Scan for the cell matching the given text and deliver its (x, y) coordinate at center. 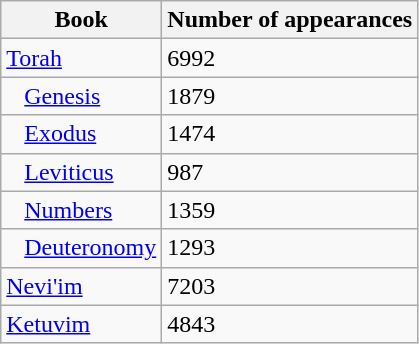
Number of appearances (290, 20)
Ketuvim (82, 324)
987 (290, 172)
7203 (290, 286)
Torah (82, 58)
Nevi'im (82, 286)
Numbers (82, 210)
4843 (290, 324)
6992 (290, 58)
Exodus (82, 134)
1879 (290, 96)
1293 (290, 248)
Book (82, 20)
1474 (290, 134)
Genesis (82, 96)
Deuteronomy (82, 248)
Leviticus (82, 172)
1359 (290, 210)
